Determine the [x, y] coordinate at the center of the cell enclosing the given text.  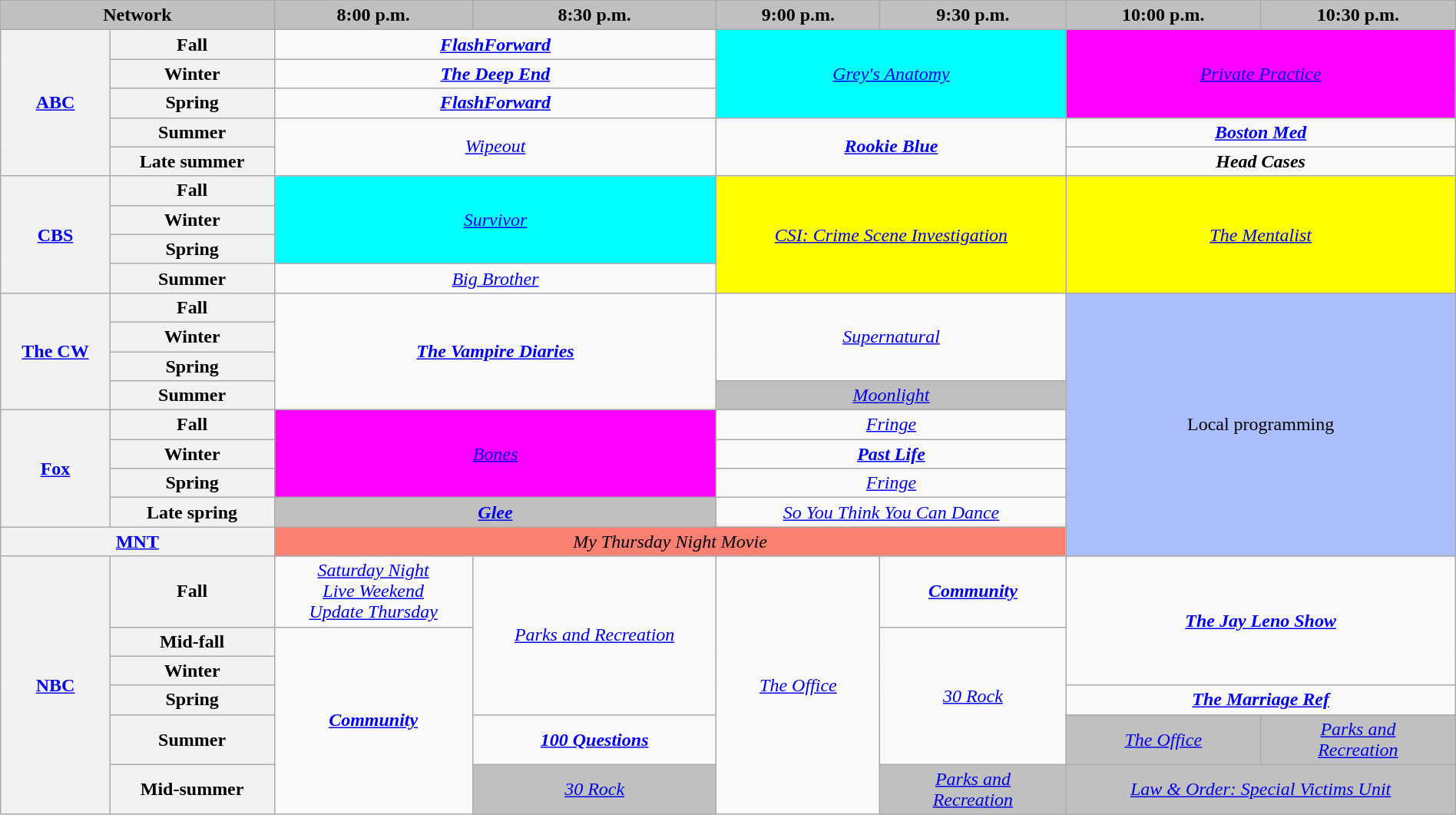
Mid-fall [192, 641]
Survivor [495, 220]
The CW [55, 351]
Late spring [192, 512]
8:00 p.m. [373, 15]
Glee [495, 512]
10:30 p.m. [1358, 15]
Supernatural [891, 336]
Local programming [1261, 424]
Rookie Blue [891, 147]
Wipeout [495, 147]
NBC [55, 685]
9:00 p.m. [799, 15]
ABC [55, 103]
Law & Order: Special Victims Unit [1261, 790]
Big Brother [495, 278]
The Jay Leno Show [1261, 621]
Grey's Anatomy [891, 74]
8:30 p.m. [594, 15]
Past Life [891, 454]
Late summer [192, 161]
Fox [55, 469]
The Vampire Diaries [495, 351]
Network [137, 15]
CSI: Crime Scene Investigation [891, 234]
CBS [55, 234]
Bones [495, 454]
My Thursday Night Movie [670, 542]
Mid-summer [192, 790]
The Marriage Ref [1261, 700]
Head Cases [1261, 161]
100 Questions [594, 739]
9:30 p.m. [973, 15]
10:00 p.m. [1163, 15]
Moonlight [891, 396]
MNT [137, 542]
The Deep End [495, 74]
Parks and Recreation [594, 635]
So You Think You Can Dance [891, 512]
Saturday NightLive WeekendUpdate Thursday [373, 591]
Boston Med [1261, 132]
The Mentalist [1261, 234]
Private Practice [1261, 74]
